Determine the [X, Y] coordinate at the center of the cell enclosing the given text.  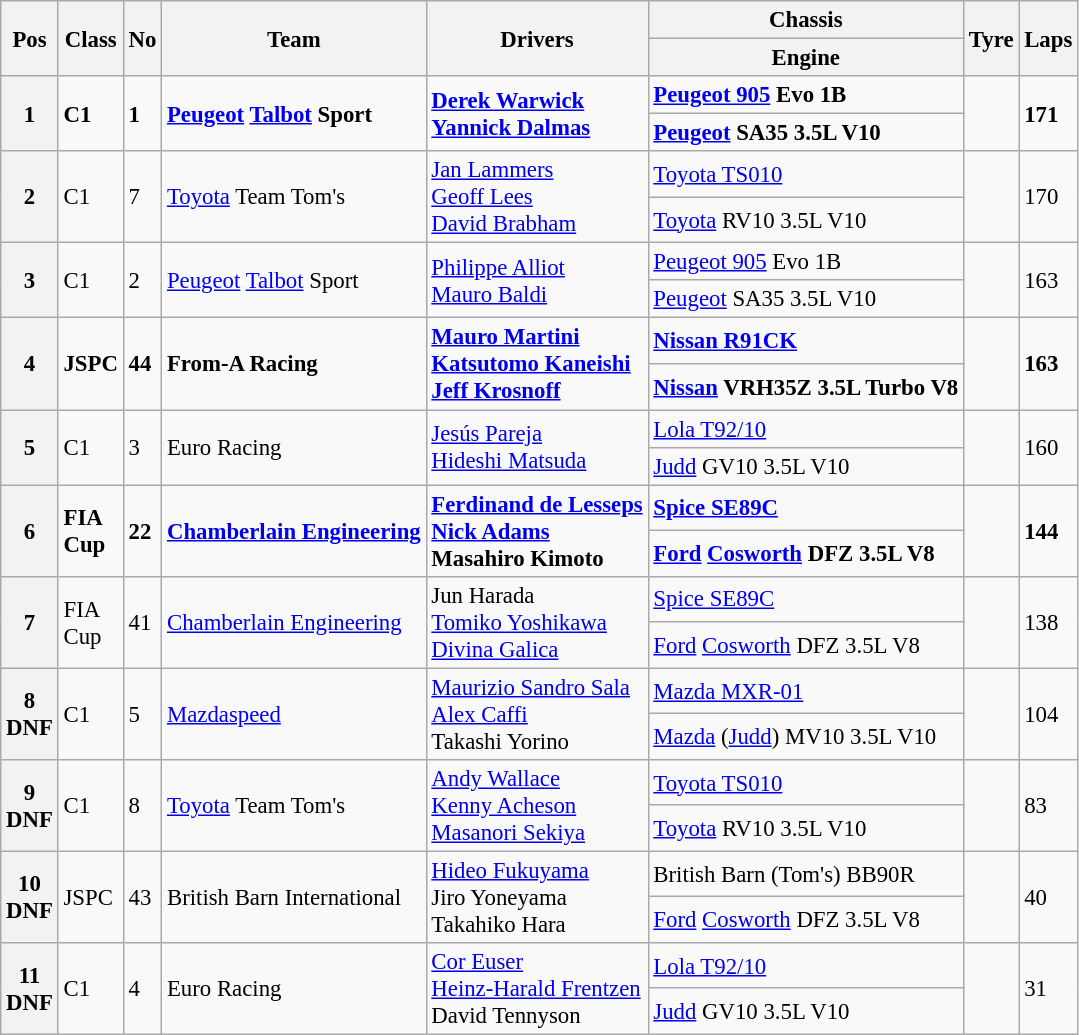
Class [90, 38]
Hideo Fukuyama Jiro Yoneyama Takahiko Hara [537, 897]
Ferdinand de Lesseps Nick Adams Masahiro Kimoto [537, 531]
22 [142, 531]
Jun Harada Tomiko Yoshikawa Divina Galica [537, 622]
170 [1048, 197]
Cor Euser Heinz-Harald Frentzen David Tennyson [537, 989]
Andy Wallace Kenny Acheson Masanori Sekiya [537, 806]
British Barn International [294, 897]
Nissan R91CK [806, 341]
144 [1048, 531]
Chassis [806, 20]
Mazda MXR-01 [806, 691]
11DNF [30, 989]
Mazdaspeed [294, 714]
Drivers [537, 38]
160 [1048, 448]
Laps [1048, 38]
31 [1048, 989]
Team [294, 38]
9DNF [30, 806]
171 [1048, 114]
138 [1048, 622]
Tyre [992, 38]
Derek Warwick Yannick Dalmas [537, 114]
Mazda (Judd) MV10 3.5L V10 [806, 737]
10DNF [30, 897]
Jesús Pareja Hideshi Matsuda [537, 448]
Engine [806, 58]
Philippe Alliot Mauro Baldi [537, 280]
40 [1048, 897]
8 [142, 806]
Pos [30, 38]
Maurizio Sandro Sala Alex Caffi Takashi Yorino [537, 714]
Mauro Martini Katsutomo Kaneishi Jeff Krosnoff [537, 364]
British Barn (Tom's) BB90R [806, 874]
Jan Lammers Geoff Lees David Brabham [537, 197]
Nissan VRH35Z 3.5L Turbo V8 [806, 387]
8DNF [30, 714]
104 [1048, 714]
41 [142, 622]
From-A Racing [294, 364]
44 [142, 364]
No [142, 38]
6 [30, 531]
83 [1048, 806]
43 [142, 897]
